Determine the (x, y) coordinate at the center of the cell enclosing the given text.  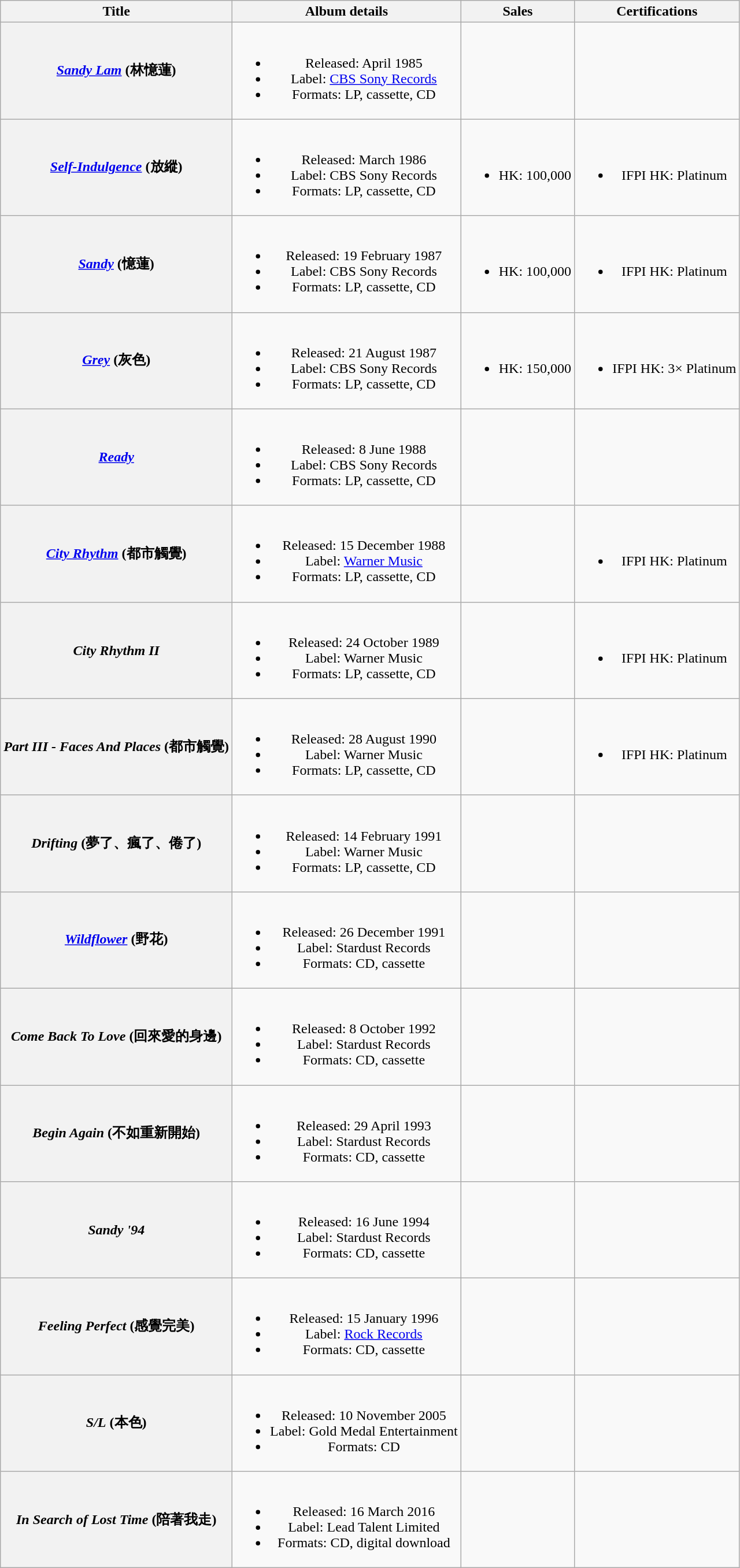
Released: 21 August 1987Label: CBS Sony RecordsFormats: LP, cassette, CD (347, 361)
Released: April 1985Label: CBS Sony RecordsFormats: LP, cassette, CD (347, 71)
Released: 29 April 1993Label: Stardust RecordsFormats: CD, cassette (347, 1133)
Sandy Lam (林憶蓮) (117, 71)
Wildflower (野花) (117, 940)
Released: 10 November 2005Label: Gold Medal EntertainmentFormats: CD (347, 1423)
Released: 8 June 1988Label: CBS Sony RecordsFormats: LP, cassette, CD (347, 457)
Ready (117, 457)
Released: 24 October 1989Label: Warner MusicFormats: LP, cassette, CD (347, 650)
Released: 15 January 1996Label: Rock RecordsFormats: CD, cassette (347, 1326)
Released: 16 March 2016Label: Lead Talent LimitedFormats: CD, digital download (347, 1519)
Album details (347, 12)
Part III - Faces And Places (都市觸覺) (117, 747)
Sandy (憶蓮) (117, 264)
Title (117, 12)
Released: 15 December 1988Label: Warner MusicFormats: LP, cassette, CD (347, 554)
Released: 8 October 1992Label: Stardust RecordsFormats: CD, cassette (347, 1036)
S/L (本色) (117, 1423)
Come Back To Love (回來愛的身邊) (117, 1036)
In Search of Lost Time (陪著我走) (117, 1519)
Released: March 1986Label: CBS Sony RecordsFormats: LP, cassette, CD (347, 168)
Grey (灰色) (117, 361)
Released: 14 February 1991Label: Warner MusicFormats: LP, cassette, CD (347, 843)
Self-Indulgence (放縱) (117, 168)
Released: 28 August 1990Label: Warner MusicFormats: LP, cassette, CD (347, 747)
City Rhythm (都市觸覺) (117, 554)
IFPI HK: 3× Platinum (657, 361)
Sandy '94 (117, 1230)
Drifting (夢了、瘋了、倦了) (117, 843)
Released: 16 June 1994Label: Stardust RecordsFormats: CD, cassette (347, 1230)
Released: 26 December 1991Label: Stardust RecordsFormats: CD, cassette (347, 940)
Feeling Perfect (感覺完美) (117, 1326)
HK: 150,000 (517, 361)
Sales (517, 12)
City Rhythm II (117, 650)
Begin Again (不如重新開始) (117, 1133)
Certifications (657, 12)
Released: 19 February 1987Label: CBS Sony RecordsFormats: LP, cassette, CD (347, 264)
